Scan for the cell matching the given text and deliver its (x, y) coordinate at center. 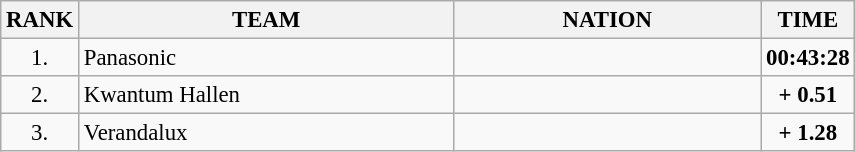
00:43:28 (808, 58)
3. (40, 133)
+ 0.51 (808, 95)
Verandalux (266, 133)
Panasonic (266, 58)
RANK (40, 20)
1. (40, 58)
2. (40, 95)
Kwantum Hallen (266, 95)
+ 1.28 (808, 133)
NATION (608, 20)
TEAM (266, 20)
TIME (808, 20)
